Find where the given text appears and provide that cell's center as (X, Y) coordinate. 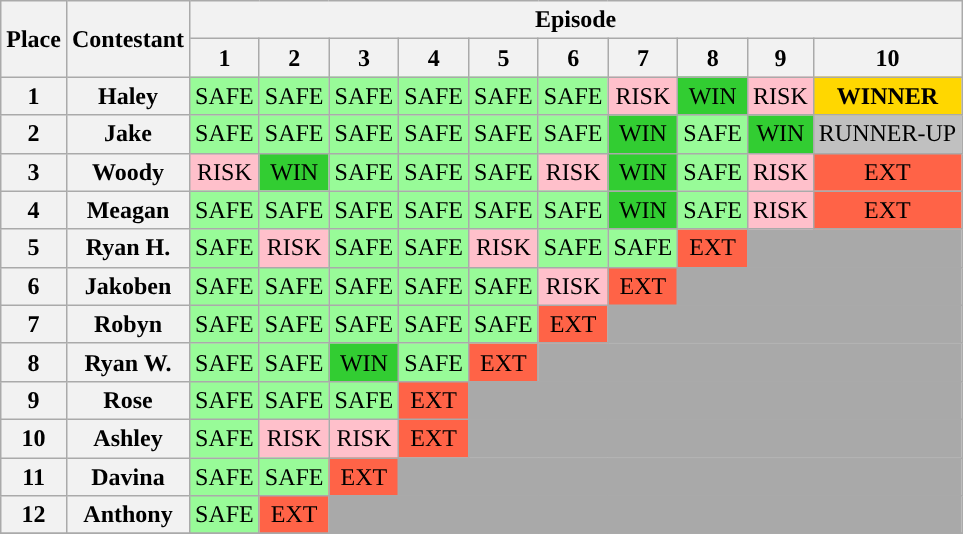
Ashley (128, 438)
Meagan (128, 210)
Jakoben (128, 286)
12 (34, 515)
Anthony (128, 515)
WINNER (887, 96)
Woody (128, 172)
Contestant (128, 39)
Robyn (128, 324)
RUNNER-UP (887, 134)
Rose (128, 400)
Ryan H. (128, 248)
Episode (576, 20)
Jake (128, 134)
11 (34, 477)
Ryan W. (128, 362)
Place (34, 39)
Haley (128, 96)
Davina (128, 477)
